Search for the cell housing the specified text and yield its (X, Y) center coordinate. 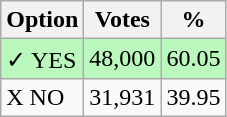
39.95 (194, 97)
Votes (122, 20)
60.05 (194, 59)
31,931 (122, 97)
Option (42, 20)
48,000 (122, 59)
X NO (42, 97)
% (194, 20)
✓ YES (42, 59)
